Output the [X, Y] coordinate of the center of the cell containing the given text.  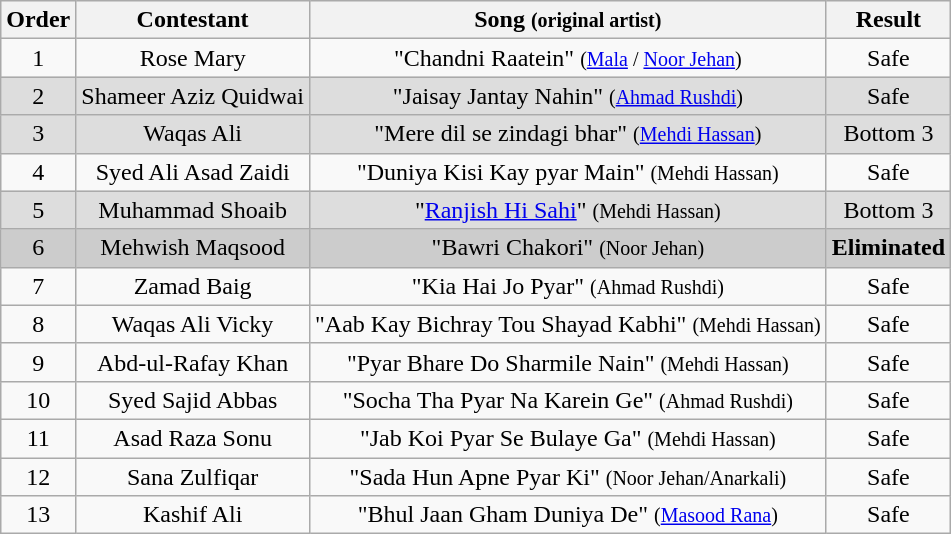
2 [38, 96]
Rose Mary [193, 58]
Syed Ali Asad Zaidi [193, 172]
Mehwish Maqsood [193, 248]
8 [38, 324]
"Aab Kay Bichray Tou Shayad Kabhi" (Mehdi Hassan) [568, 324]
"Bawri Chakori" (Noor Jehan) [568, 248]
11 [38, 438]
"Ranjish Hi Sahi" (Mehdi Hassan) [568, 210]
12 [38, 477]
4 [38, 172]
"Duniya Kisi Kay pyar Main" (Mehdi Hassan) [568, 172]
13 [38, 515]
10 [38, 400]
7 [38, 286]
Eliminated [888, 248]
"Socha Tha Pyar Na Karein Ge" (Ahmad Rushdi) [568, 400]
Shameer Aziz Quidwai [193, 96]
Contestant [193, 20]
Muhammad Shoaib [193, 210]
Sana Zulfiqar [193, 477]
1 [38, 58]
Result [888, 20]
"Sada Hun Apne Pyar Ki" (Noor Jehan/Anarkali) [568, 477]
Zamad Baig [193, 286]
"Jaisay Jantay Nahin" (Ahmad Rushdi) [568, 96]
Waqas Ali [193, 134]
"Bhul Jaan Gham Duniya De" (Masood Rana) [568, 515]
5 [38, 210]
"Pyar Bhare Do Sharmile Nain" (Mehdi Hassan) [568, 362]
Waqas Ali Vicky [193, 324]
Syed Sajid Abbas [193, 400]
Asad Raza Sonu [193, 438]
Abd-ul-Rafay Khan [193, 362]
3 [38, 134]
Order [38, 20]
Song (original artist) [568, 20]
"Mere dil se zindagi bhar" (Mehdi Hassan) [568, 134]
"Jab Koi Pyar Se Bulaye Ga" (Mehdi Hassan) [568, 438]
Kashif Ali [193, 515]
"Kia Hai Jo Pyar" (Ahmad Rushdi) [568, 286]
6 [38, 248]
"Chandni Raatein" (Mala / Noor Jehan) [568, 58]
9 [38, 362]
